Identify which cell holds the provided text, then report its (x, y) central coordinate. 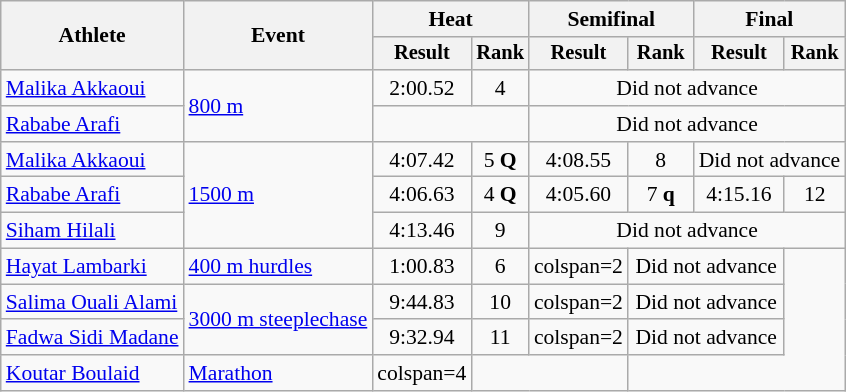
8 (661, 160)
Salima Ouali Alami (92, 302)
Athlete (92, 36)
colspan=4 (422, 373)
1500 m (278, 196)
Siham Hilali (92, 231)
Marathon (278, 373)
1:00.83 (422, 267)
4:07.42 (422, 160)
400 m hurdles (278, 267)
9:44.83 (422, 302)
3000 m steeplechase (278, 320)
4:08.55 (578, 160)
10 (500, 302)
Hayat Lambarki (92, 267)
Heat (450, 19)
4:06.63 (422, 195)
4:05.60 (578, 195)
12 (814, 195)
4 Q (500, 195)
2:00.52 (422, 88)
5 Q (500, 160)
Koutar Boulaid (92, 373)
4 (500, 88)
9 (500, 231)
11 (500, 338)
800 m (278, 106)
Fadwa Sidi Madane (92, 338)
6 (500, 267)
4:13.46 (422, 231)
Semifinal (612, 19)
7 q (661, 195)
Event (278, 36)
9:32.94 (422, 338)
4:15.16 (740, 195)
Final (770, 19)
